Output the [x, y] coordinate of the center of the cell containing the given text.  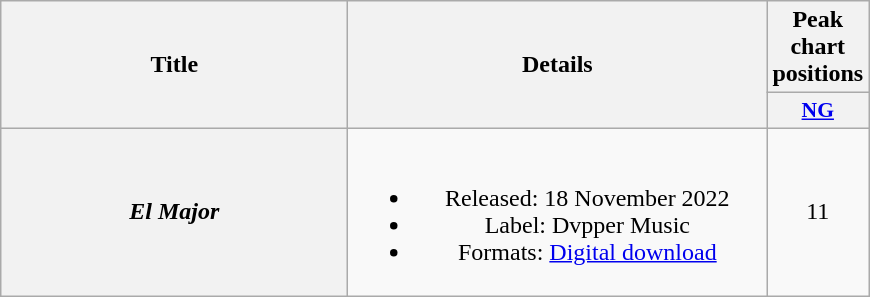
Peak chart positions [818, 47]
El Major [174, 212]
Title [174, 65]
NG [818, 111]
Released: 18 November 2022Label: Dvpper MusicFormats: Digital download [558, 212]
Details [558, 65]
11 [818, 212]
